Capture the cell that displays the provided text and extract its (x, y) central coordinate. 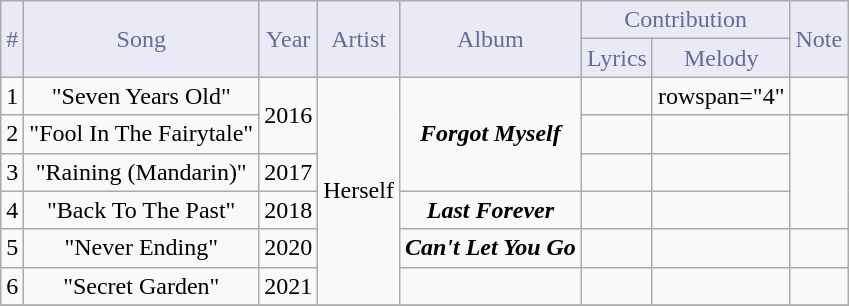
Melody (721, 58)
Year (288, 39)
Herself (359, 191)
Album (490, 39)
2 (12, 134)
4 (12, 210)
"Back To The Past" (142, 210)
Lyrics (616, 58)
"Secret Garden" (142, 286)
Note (819, 39)
2020 (288, 248)
Song (142, 39)
Artist (359, 39)
"Never Ending" (142, 248)
6 (12, 286)
Contribution (686, 20)
rowspan="4" (721, 96)
3 (12, 172)
"Raining (Mandarin)" (142, 172)
# (12, 39)
2018 (288, 210)
"Seven Years Old" (142, 96)
2017 (288, 172)
5 (12, 248)
Can't Let You Go (490, 248)
Forgot Myself (490, 134)
1 (12, 96)
2016 (288, 115)
Last Forever (490, 210)
"Fool In The Fairytale" (142, 134)
2021 (288, 286)
